Determine the (X, Y) coordinate at the center of the cell enclosing the given text.  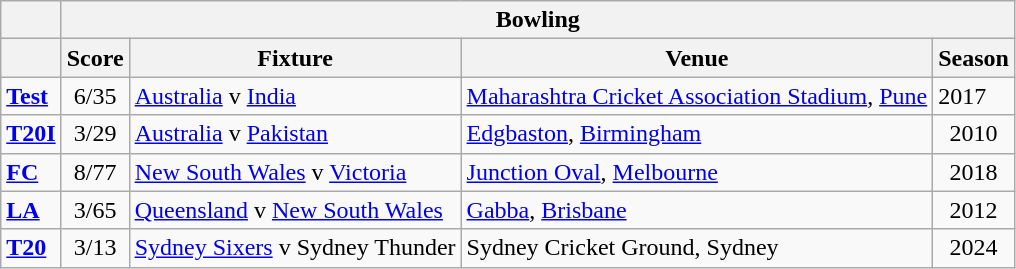
Queensland v New South Wales (295, 210)
LA (31, 210)
3/13 (95, 248)
New South Wales v Victoria (295, 172)
T20I (31, 134)
Junction Oval, Melbourne (697, 172)
3/29 (95, 134)
Score (95, 58)
2017 (974, 96)
Maharashtra Cricket Association Stadium, Pune (697, 96)
Fixture (295, 58)
2018 (974, 172)
Gabba, Brisbane (697, 210)
Sydney Cricket Ground, Sydney (697, 248)
Sydney Sixers v Sydney Thunder (295, 248)
6/35 (95, 96)
3/65 (95, 210)
Edgbaston, Birmingham (697, 134)
Test (31, 96)
Season (974, 58)
Australia v Pakistan (295, 134)
2024 (974, 248)
T20 (31, 248)
2010 (974, 134)
FC (31, 172)
Venue (697, 58)
8/77 (95, 172)
Australia v India (295, 96)
2012 (974, 210)
Bowling (538, 20)
